Output the [X, Y] coordinate of the center of the cell containing the given text.  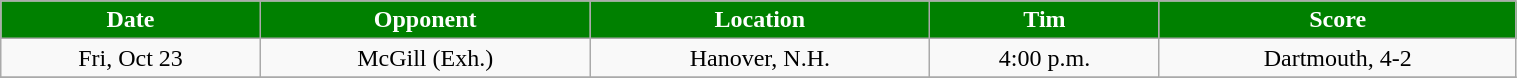
Location [760, 20]
Opponent [425, 20]
Tim [1045, 20]
Score [1338, 20]
Date [131, 20]
Dartmouth, 4-2 [1338, 58]
McGill (Exh.) [425, 58]
4:00 p.m. [1045, 58]
Hanover, N.H. [760, 58]
Fri, Oct 23 [131, 58]
